Search for the cell housing the specified text and yield its [x, y] center coordinate. 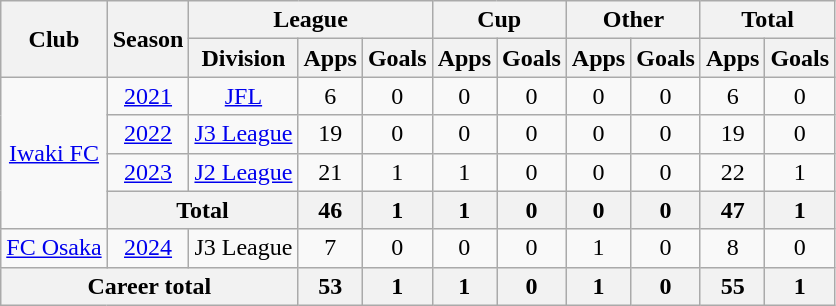
21 [330, 172]
League [310, 20]
8 [732, 248]
2021 [148, 96]
47 [732, 210]
Iwaki FC [54, 153]
Cup [499, 20]
Division [244, 58]
Season [148, 39]
46 [330, 210]
55 [732, 286]
JFL [244, 96]
Career total [150, 286]
22 [732, 172]
J2 League [244, 172]
Other [633, 20]
Club [54, 39]
53 [330, 286]
2023 [148, 172]
2024 [148, 248]
7 [330, 248]
FC Osaka [54, 248]
2022 [148, 134]
